Search for the cell housing the specified text and yield its [X, Y] center coordinate. 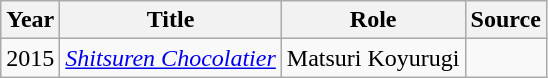
2015 [30, 58]
Source [506, 20]
Role [373, 20]
Title [171, 20]
Matsuri Koyurugi [373, 58]
Year [30, 20]
Shitsuren Chocolatier [171, 58]
